Locate the cell with the specified text and output its (X, Y) center coordinate. 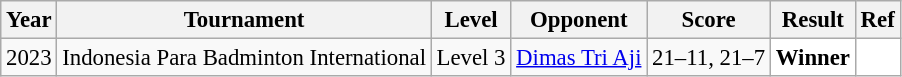
Result (812, 20)
Ref (878, 20)
Level 3 (471, 58)
Dimas Tri Aji (579, 58)
Tournament (244, 20)
Level (471, 20)
Winner (812, 58)
Indonesia Para Badminton International (244, 58)
Score (709, 20)
21–11, 21–7 (709, 58)
Opponent (579, 20)
2023 (29, 58)
Year (29, 20)
